Return (X, Y) of the center of cell containing provided text 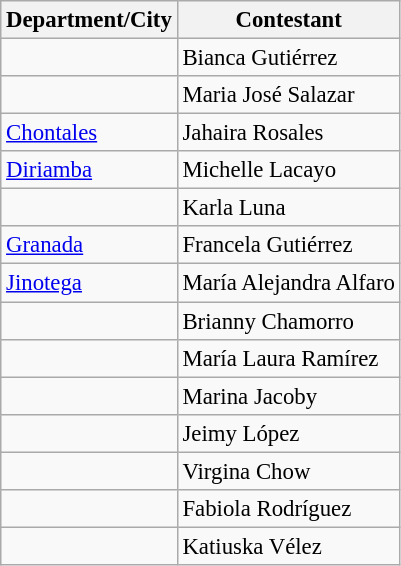
Marina Jacoby (288, 396)
Diriamba (89, 170)
Granada (89, 245)
Katiuska Vélez (288, 546)
Karla Luna (288, 208)
Contestant (288, 20)
Michelle Lacayo (288, 170)
María Laura Ramírez (288, 358)
Brianny Chamorro (288, 321)
María Alejandra Alfaro (288, 283)
Jinotega (89, 283)
Jahaira Rosales (288, 133)
Francela Gutiérrez (288, 245)
Department/City (89, 20)
Maria José Salazar (288, 95)
Chontales (89, 133)
Fabiola Rodríguez (288, 509)
Bianca Gutiérrez (288, 58)
Jeimy López (288, 433)
Virgina Chow (288, 471)
